Determine the (X, Y) coordinate at the center of the cell enclosing the given text.  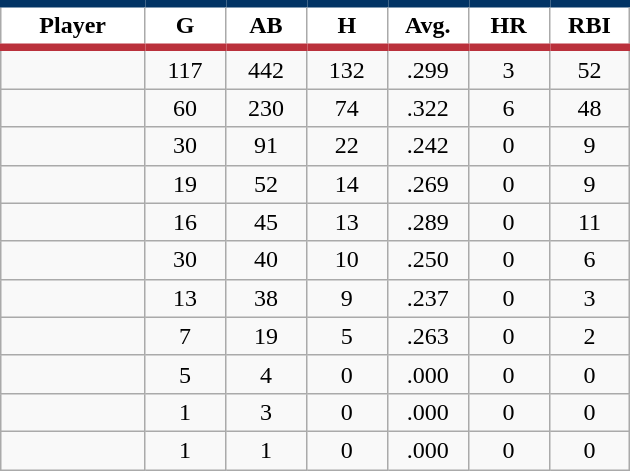
HR (508, 26)
48 (590, 108)
40 (266, 260)
38 (266, 298)
.242 (428, 146)
.269 (428, 184)
RBI (590, 26)
Avg. (428, 26)
22 (346, 146)
.289 (428, 222)
14 (346, 184)
2 (590, 336)
10 (346, 260)
132 (346, 68)
60 (186, 108)
G (186, 26)
442 (266, 68)
Player (73, 26)
11 (590, 222)
H (346, 26)
7 (186, 336)
.322 (428, 108)
.237 (428, 298)
91 (266, 146)
.250 (428, 260)
74 (346, 108)
45 (266, 222)
16 (186, 222)
117 (186, 68)
230 (266, 108)
4 (266, 374)
.299 (428, 68)
AB (266, 26)
.263 (428, 336)
